Return the (X, Y) coordinate for the center point of the cell that contains the specified text.  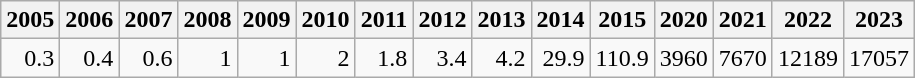
2015 (622, 20)
2006 (90, 20)
2014 (560, 20)
2005 (30, 20)
2013 (502, 20)
4.2 (502, 58)
110.9 (622, 58)
17057 (878, 58)
2007 (148, 20)
2 (326, 58)
0.6 (148, 58)
2023 (878, 20)
2009 (266, 20)
2008 (208, 20)
2012 (442, 20)
1.8 (384, 58)
2021 (742, 20)
12189 (808, 58)
0.3 (30, 58)
29.9 (560, 58)
2010 (326, 20)
0.4 (90, 58)
3.4 (442, 58)
3960 (684, 58)
2020 (684, 20)
2022 (808, 20)
7670 (742, 58)
2011 (384, 20)
